Locate the cell with the specified text and output its [x, y] center coordinate. 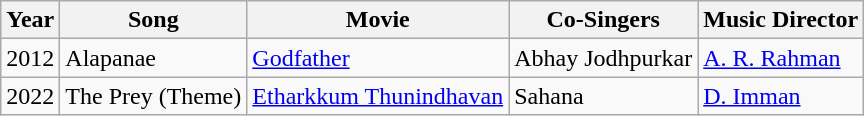
The Prey (Theme) [154, 96]
Year [30, 20]
Etharkkum Thunindhavan [378, 96]
2012 [30, 58]
2022 [30, 96]
Godfather [378, 58]
Song [154, 20]
Sahana [604, 96]
Movie [378, 20]
Music Director [781, 20]
Co-Singers [604, 20]
Alapanae [154, 58]
A. R. Rahman [781, 58]
D. Imman [781, 96]
Abhay Jodhpurkar [604, 58]
